Scan for the cell matching the given text and deliver its [x, y] coordinate at center. 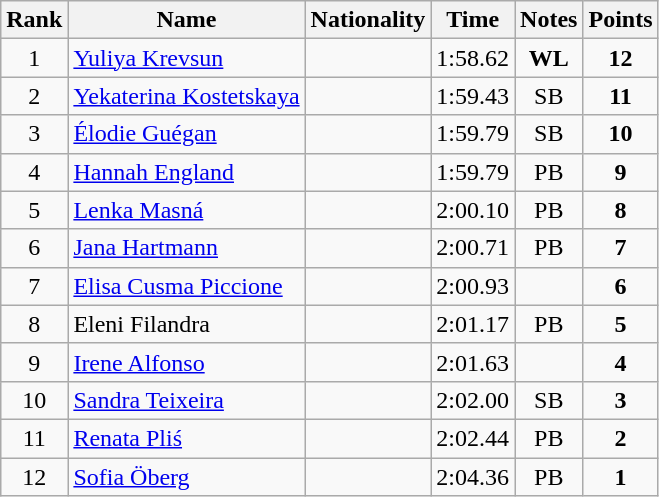
Lenka Masná [186, 210]
Name [186, 20]
2:01.63 [473, 362]
Rank [34, 20]
Renata Pliś [186, 438]
Sandra Teixeira [186, 400]
Time [473, 20]
1:58.62 [473, 58]
Points [620, 20]
Sofia Öberg [186, 477]
Hannah England [186, 172]
2:00.71 [473, 248]
2:02.00 [473, 400]
WL [549, 58]
2:02.44 [473, 438]
Nationality [368, 20]
1:59.43 [473, 96]
2:00.93 [473, 286]
Elisa Cusma Piccione [186, 286]
Jana Hartmann [186, 248]
Eleni Filandra [186, 324]
Yekaterina Kostetskaya [186, 96]
Élodie Guégan [186, 134]
Notes [549, 20]
Yuliya Krevsun [186, 58]
2:04.36 [473, 477]
2:00.10 [473, 210]
Irene Alfonso [186, 362]
2:01.17 [473, 324]
